Output the (X, Y) coordinate of the center of the cell containing the given text.  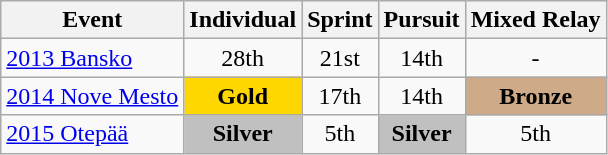
2013 Bansko (92, 58)
Individual (243, 20)
Event (92, 20)
28th (243, 58)
Gold (243, 96)
Bronze (536, 96)
Mixed Relay (536, 20)
21st (340, 58)
2014 Nove Mesto (92, 96)
17th (340, 96)
Sprint (340, 20)
- (536, 58)
Pursuit (422, 20)
2015 Otepää (92, 134)
